Extract the (x, y) coordinate from the center of the cell holding the provided text.  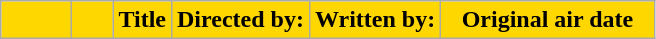
Title (142, 20)
Original air date (548, 20)
Written by: (374, 20)
Directed by: (240, 20)
